Pinpoint the cell where the given text exists, returning its [x, y] midpoint coordinate. 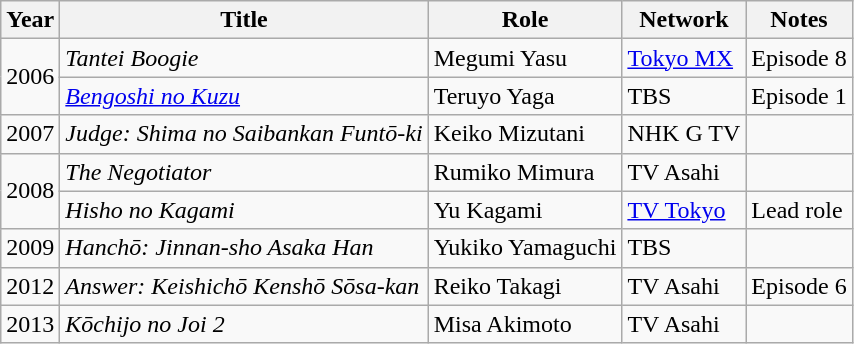
Network [684, 20]
Keiko Mizutani [525, 134]
Episode 1 [799, 96]
2006 [30, 77]
2012 [30, 286]
NHK G TV [684, 134]
Hisho no Kagami [244, 210]
Hanchō: Jinnan-sho Asaka Han [244, 248]
Megumi Yasu [525, 58]
Judge: Shima no Saibankan Funtō-ki [244, 134]
Yu Kagami [525, 210]
Kōchijo no Joi 2 [244, 324]
Role [525, 20]
Notes [799, 20]
2007 [30, 134]
Episode 6 [799, 286]
Teruyo Yaga [525, 96]
Yukiko Yamaguchi [525, 248]
2009 [30, 248]
Lead role [799, 210]
The Negotiator [244, 172]
Misa Akimoto [525, 324]
Tantei Boogie [244, 58]
Year [30, 20]
Reiko Takagi [525, 286]
Answer: Keishichō Kenshō Sōsa-kan [244, 286]
2008 [30, 191]
TV Tokyo [684, 210]
2013 [30, 324]
Title [244, 20]
Rumiko Mimura [525, 172]
Bengoshi no Kuzu [244, 96]
Tokyo MX [684, 58]
Episode 8 [799, 58]
